Output the (x, y) coordinate of the center of the cell containing the given text.  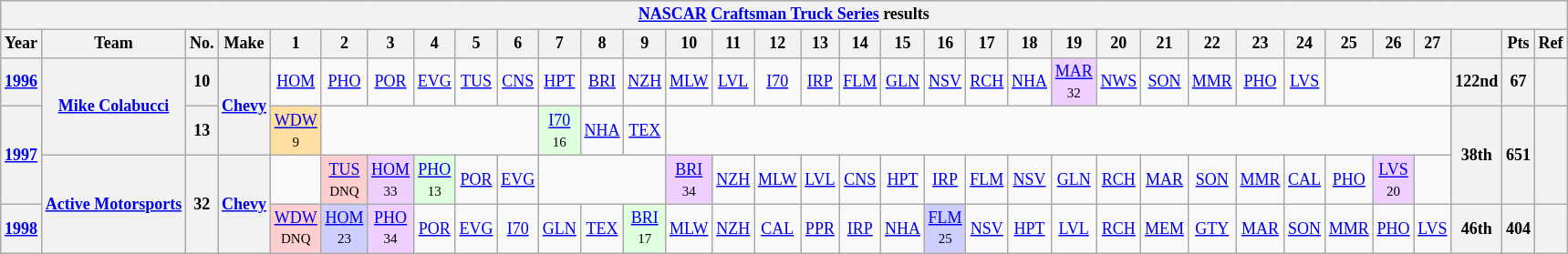
651 (1519, 155)
122nd (1477, 82)
7 (560, 44)
9 (645, 44)
TUSDNQ (345, 179)
TUS (476, 82)
17 (987, 44)
38th (1477, 155)
MEM (1165, 229)
22 (1211, 44)
1 (296, 44)
16 (945, 44)
Team (113, 44)
20 (1118, 44)
LVS20 (1394, 179)
BRI (602, 82)
12 (777, 44)
19 (1074, 44)
46th (1477, 229)
BRI34 (690, 179)
4 (434, 44)
Active Motorsports (113, 204)
BRI17 (645, 229)
23 (1261, 44)
I7016 (560, 131)
1998 (22, 229)
HOM23 (345, 229)
Ref (1551, 44)
18 (1030, 44)
GTY (1211, 229)
3 (390, 44)
PPR (820, 229)
404 (1519, 229)
HOM (296, 82)
Year (22, 44)
1997 (22, 155)
WDWDNQ (296, 229)
WDW9 (296, 131)
2 (345, 44)
Make (244, 44)
67 (1519, 82)
HOM33 (390, 179)
Mike Colabucci (113, 106)
11 (733, 44)
FLM25 (945, 229)
6 (518, 44)
26 (1394, 44)
NWS (1118, 82)
No. (202, 44)
PHO13 (434, 179)
8 (602, 44)
27 (1432, 44)
24 (1304, 44)
NASCAR Craftsman Truck Series results (784, 15)
15 (903, 44)
25 (1348, 44)
1996 (22, 82)
32 (202, 204)
14 (860, 44)
5 (476, 44)
MAR32 (1074, 82)
21 (1165, 44)
Pts (1519, 44)
PHO34 (390, 229)
